Extract the (x, y) coordinate from the center of the cell holding the provided text.  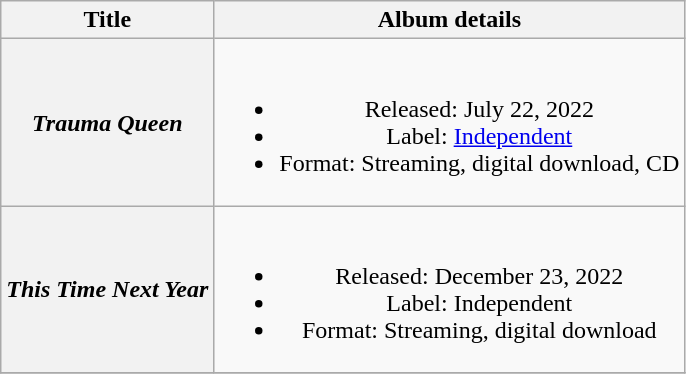
Trauma Queen (108, 122)
Title (108, 20)
This Time Next Year (108, 290)
Released: July 22, 2022Label: IndependentFormat: Streaming, digital download, CD (450, 122)
Album details (450, 20)
Released: December 23, 2022Label: IndependentFormat: Streaming, digital download (450, 290)
